Detect which cell encompasses the target text, then output its (X, Y) center coordinate. 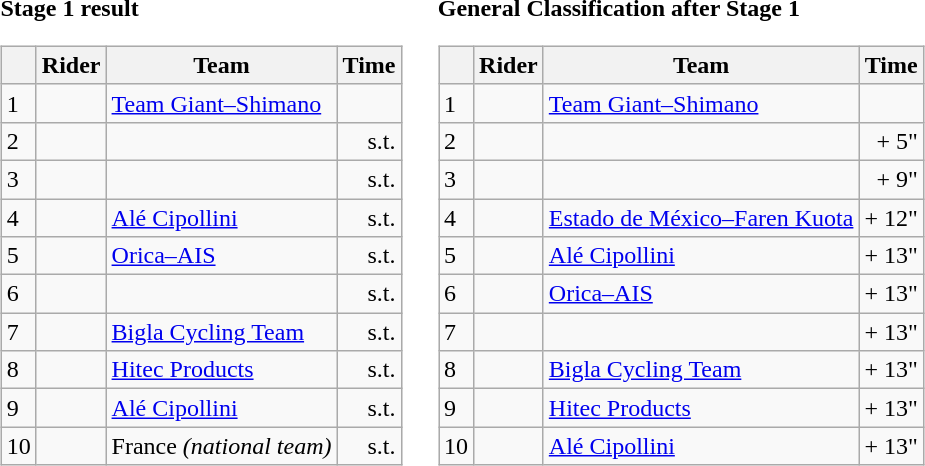
+ 5" (891, 141)
Estado de México–Faren Kuota (701, 217)
France (national team) (222, 446)
+ 12" (891, 217)
+ 9" (891, 179)
